Identify which cell holds the provided text, then report its [x, y] central coordinate. 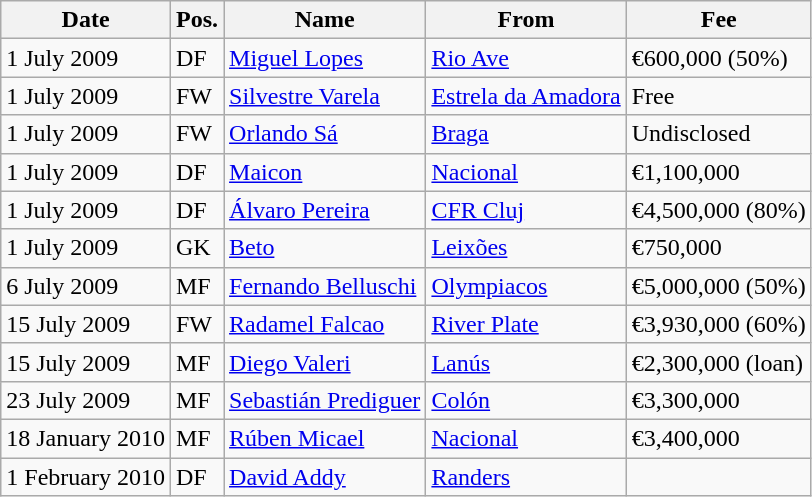
€3,930,000 (60%) [718, 324]
Diego Valeri [325, 362]
Rúben Micael [325, 438]
CFR Cluj [526, 210]
6 July 2009 [86, 286]
From [526, 20]
Fee [718, 20]
€1,100,000 [718, 172]
Fernando Belluschi [325, 286]
€3,300,000 [718, 400]
Lanús [526, 362]
Free [718, 96]
Colón [526, 400]
Beto [325, 248]
David Addy [325, 477]
Radamel Falcao [325, 324]
GK [196, 248]
Undisclosed [718, 134]
Olympiacos [526, 286]
18 January 2010 [86, 438]
€600,000 (50%) [718, 58]
Orlando Sá [325, 134]
Maicon [325, 172]
Name [325, 20]
Braga [526, 134]
Rio Ave [526, 58]
Pos. [196, 20]
€4,500,000 (80%) [718, 210]
River Plate [526, 324]
Miguel Lopes [325, 58]
Randers [526, 477]
23 July 2009 [86, 400]
Estrela da Amadora [526, 96]
1 February 2010 [86, 477]
Silvestre Varela [325, 96]
Date [86, 20]
Sebastián Prediguer [325, 400]
€750,000 [718, 248]
Álvaro Pereira [325, 210]
Leixões [526, 248]
€2,300,000 (loan) [718, 362]
€5,000,000 (50%) [718, 286]
€3,400,000 [718, 438]
